Find where the given text appears and provide that cell's center as (x, y) coordinate. 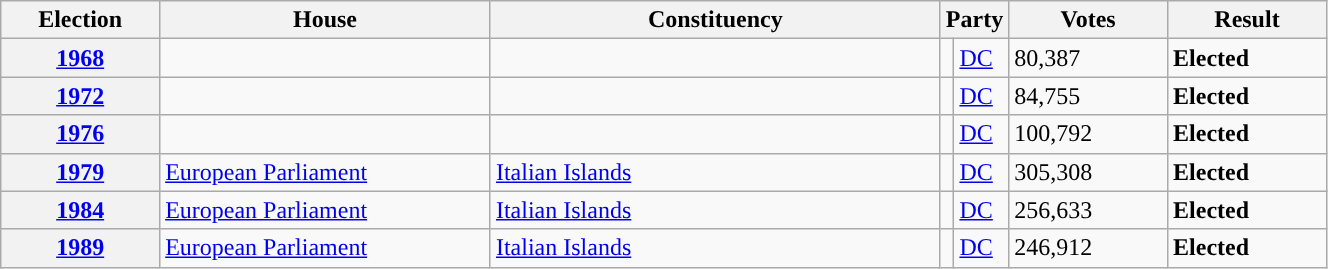
80,387 (1088, 58)
256,633 (1088, 210)
1989 (80, 248)
Party (974, 20)
Result (1248, 20)
1972 (80, 96)
1984 (80, 210)
305,308 (1088, 172)
Constituency (715, 20)
246,912 (1088, 248)
Election (80, 20)
Votes (1088, 20)
100,792 (1088, 134)
84,755 (1088, 96)
House (326, 20)
1979 (80, 172)
1976 (80, 134)
1968 (80, 58)
